Identify which cell holds the provided text, then report its (x, y) central coordinate. 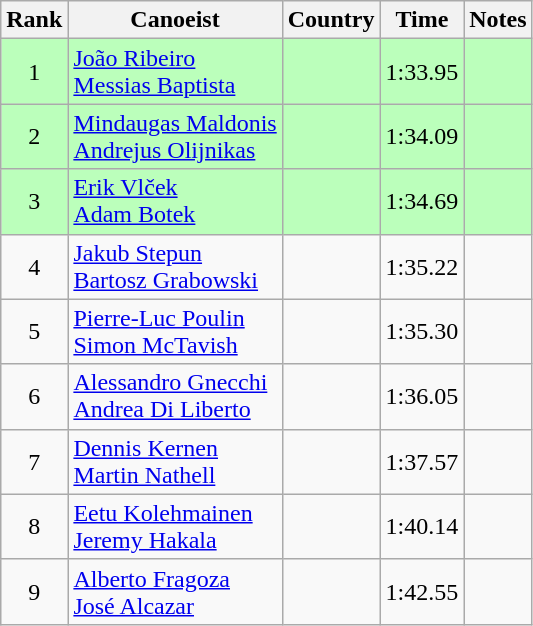
1:37.57 (422, 462)
3 (34, 202)
1:40.14 (422, 526)
1:35.22 (422, 266)
9 (34, 592)
Mindaugas MaldonisAndrejus Olijnikas (175, 136)
Jakub StepunBartosz Grabowski (175, 266)
1:42.55 (422, 592)
5 (34, 332)
Notes (498, 20)
1 (34, 72)
1:35.30 (422, 332)
Erik VlčekAdam Botek (175, 202)
Time (422, 20)
Alessandro GnecchiAndrea Di Liberto (175, 396)
Alberto FragozaJosé Alcazar (175, 592)
8 (34, 526)
1:34.69 (422, 202)
Rank (34, 20)
Canoeist (175, 20)
1:36.05 (422, 396)
1:34.09 (422, 136)
Pierre-Luc PoulinSimon McTavish (175, 332)
1:33.95 (422, 72)
2 (34, 136)
Country (331, 20)
7 (34, 462)
João RibeiroMessias Baptista (175, 72)
Dennis KernenMartin Nathell (175, 462)
Eetu KolehmainenJeremy Hakala (175, 526)
6 (34, 396)
4 (34, 266)
